Locate the cell with the specified text and output its [x, y] center coordinate. 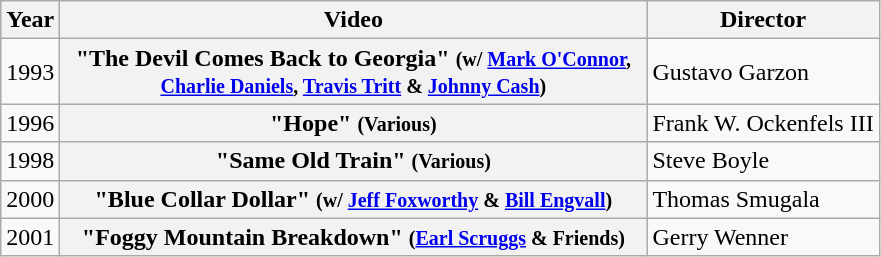
"Foggy Mountain Breakdown" (Earl Scruggs & Friends) [354, 237]
Frank W. Ockenfels III [763, 123]
1993 [30, 72]
"The Devil Comes Back to Georgia" (w/ Mark O'Connor,Charlie Daniels, Travis Tritt & Johnny Cash) [354, 72]
"Same Old Train" (Various) [354, 161]
Director [763, 20]
"Blue Collar Dollar" (w/ Jeff Foxworthy & Bill Engvall) [354, 199]
"Hope" (Various) [354, 123]
2000 [30, 199]
1998 [30, 161]
Thomas Smugala [763, 199]
Gustavo Garzon [763, 72]
Steve Boyle [763, 161]
Year [30, 20]
Video [354, 20]
2001 [30, 237]
Gerry Wenner [763, 237]
1996 [30, 123]
